Extract the [X, Y] coordinate from the center of the cell holding the provided text.  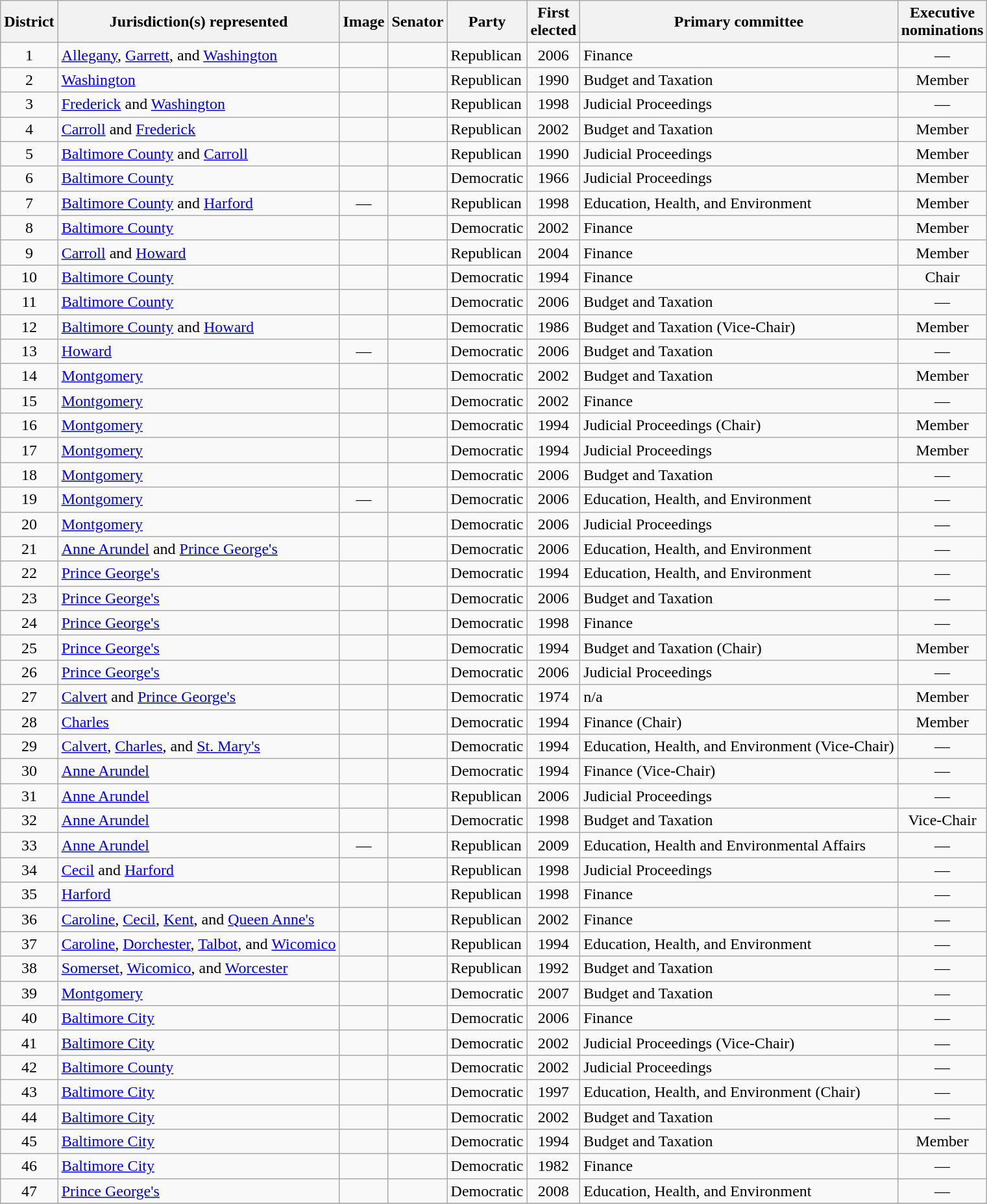
Baltimore County and Harford [199, 203]
37 [29, 944]
25 [29, 647]
40 [29, 1018]
Senator [418, 22]
3 [29, 104]
1997 [554, 1092]
13 [29, 352]
Carroll and Howard [199, 252]
30 [29, 771]
2009 [554, 845]
16 [29, 426]
21 [29, 549]
Education, Health, and Environment (Vice-Chair) [738, 747]
28 [29, 722]
36 [29, 919]
42 [29, 1067]
26 [29, 672]
Allegany, Garrett, and Washington [199, 55]
27 [29, 697]
n/a [738, 697]
15 [29, 401]
17 [29, 450]
Baltimore County and Howard [199, 326]
Chair [942, 277]
5 [29, 154]
Baltimore County and Carroll [199, 154]
2007 [554, 993]
35 [29, 895]
34 [29, 870]
2004 [554, 252]
Education, Health and Environmental Affairs [738, 845]
Caroline, Dorchester, Talbot, and Wicomico [199, 944]
29 [29, 747]
12 [29, 326]
32 [29, 821]
41 [29, 1042]
2008 [554, 1191]
Harford [199, 895]
45 [29, 1142]
Anne Arundel and Prince George's [199, 549]
Finance (Vice-Chair) [738, 771]
Carroll and Frederick [199, 129]
14 [29, 376]
33 [29, 845]
6 [29, 178]
4 [29, 129]
Judicial Proceedings (Vice-Chair) [738, 1042]
44 [29, 1116]
Budget and Taxation (Vice-Chair) [738, 326]
Vice-Chair [942, 821]
31 [29, 796]
Caroline, Cecil, Kent, and Queen Anne's [199, 919]
8 [29, 228]
Image [363, 22]
39 [29, 993]
Charles [199, 722]
Finance (Chair) [738, 722]
46 [29, 1166]
22 [29, 573]
47 [29, 1191]
1966 [554, 178]
Jurisdiction(s) represented [199, 22]
Primary committee [738, 22]
Calvert, Charles, and St. Mary's [199, 747]
9 [29, 252]
District [29, 22]
20 [29, 524]
1992 [554, 969]
Somerset, Wicomico, and Worcester [199, 969]
24 [29, 623]
Budget and Taxation (Chair) [738, 647]
Frederick and Washington [199, 104]
Cecil and Harford [199, 870]
Firstelected [554, 22]
1986 [554, 326]
Education, Health, and Environment (Chair) [738, 1092]
43 [29, 1092]
1 [29, 55]
Judicial Proceedings (Chair) [738, 426]
1974 [554, 697]
Washington [199, 80]
10 [29, 277]
18 [29, 475]
23 [29, 598]
38 [29, 969]
Howard [199, 352]
7 [29, 203]
Party [487, 22]
Executivenominations [942, 22]
19 [29, 500]
2 [29, 80]
1982 [554, 1166]
Calvert and Prince George's [199, 697]
11 [29, 302]
